Provide the (x, y) coordinate of the cell's center where the given text is located.  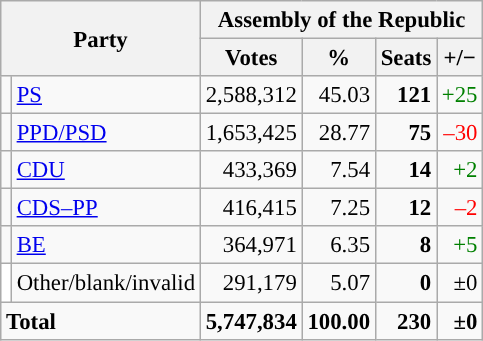
Other/blank/invalid (106, 283)
291,179 (251, 283)
121 (406, 95)
8 (406, 245)
28.77 (338, 133)
+2 (460, 170)
% (338, 58)
Party (101, 38)
100.00 (338, 321)
433,369 (251, 170)
6.35 (338, 245)
CDU (106, 170)
45.03 (338, 95)
5,747,834 (251, 321)
7.25 (338, 208)
Votes (251, 58)
–2 (460, 208)
12 (406, 208)
+25 (460, 95)
BE (106, 245)
PS (106, 95)
Total (101, 321)
416,415 (251, 208)
CDS–PP (106, 208)
Assembly of the Republic (341, 20)
Seats (406, 58)
1,653,425 (251, 133)
7.54 (338, 170)
14 (406, 170)
364,971 (251, 245)
+/− (460, 58)
5.07 (338, 283)
0 (406, 283)
PPD/PSD (106, 133)
+5 (460, 245)
230 (406, 321)
75 (406, 133)
2,588,312 (251, 95)
–30 (460, 133)
